Determine the (x, y) coordinate at the center of the cell enclosing the given text.  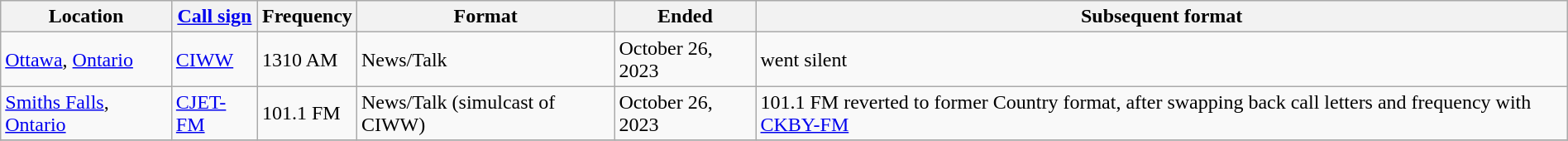
1310 AM (307, 60)
CIWW (214, 60)
Subsequent format (1161, 17)
Call sign (214, 17)
Frequency (307, 17)
101.1 FM reverted to former Country format, after swapping back call letters and frequency with CKBY-FM (1161, 113)
Ended (685, 17)
Ottawa, Ontario (86, 60)
Location (86, 17)
Format (485, 17)
News/Talk (simulcast of CIWW) (485, 113)
101.1 FM (307, 113)
CJET-FM (214, 113)
News/Talk (485, 60)
Smiths Falls, Ontario (86, 113)
went silent (1161, 60)
